Determine the (x, y) coordinate at the center of the cell enclosing the given text.  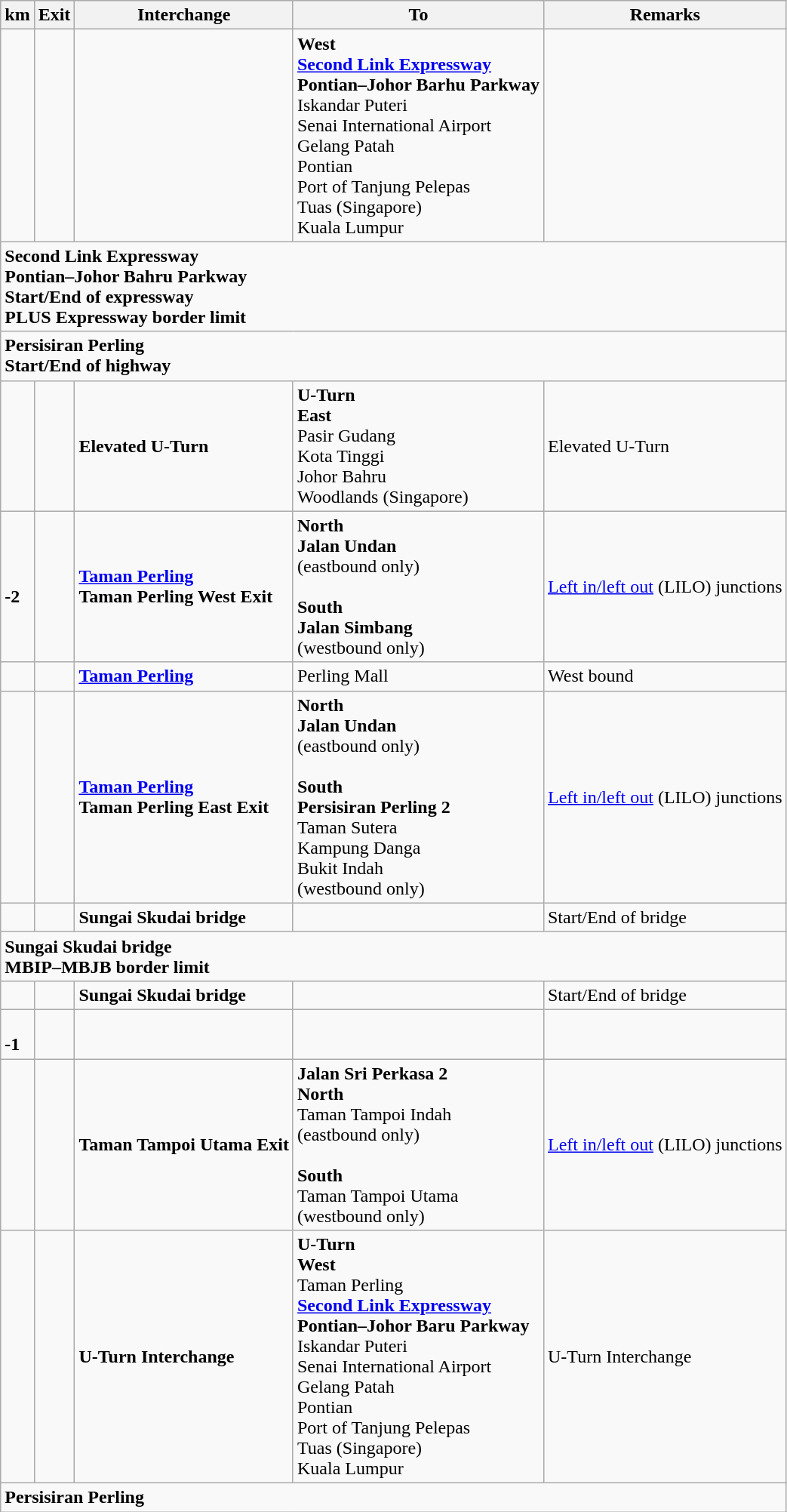
NorthJalan Undan(eastbound only)SouthJalan Simbang(westbound only) (418, 587)
Second Link Expressway Pontian–Johor Bahru ParkwayStart/End of expresswayPLUS Expressway border limit (394, 287)
Perling Mall (418, 676)
Taman PerlingTaman Perling East Exit (184, 797)
km (17, 15)
Taman Tampoi Utama Exit (184, 1144)
Taman Perling (184, 676)
U-TurnEast Pasir Gudang Kota Tinggi Johor Bahru Woodlands (Singapore) (418, 445)
West bound (665, 676)
-1 (17, 1034)
NorthJalan Undan(eastbound only)SouthPersisiran Perling 2Taman SuteraKampung DangaBukit Indah(westbound only) (418, 797)
Jalan Sri Perkasa 2NorthTaman Tampoi Indah(eastbound only)SouthTaman Tampoi Utama(westbound only) (418, 1144)
To (418, 15)
Interchange (184, 15)
-2 (17, 587)
Sungai Skudai bridgeMBIP–MBJB border limit (394, 956)
Persisiran Perling (394, 1498)
Taman PerlingTaman Perling West Exit (184, 587)
Persisiran PerlingStart/End of highway (394, 356)
Remarks (665, 15)
Exit (54, 15)
